Pinpoint the cell where the given text exists, returning its (X, Y) midpoint coordinate. 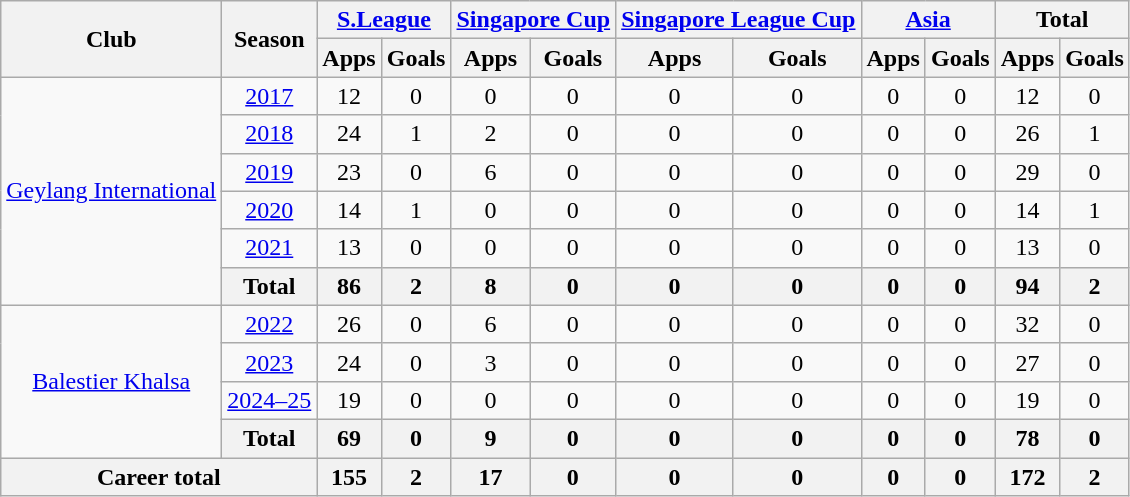
32 (1027, 324)
17 (490, 477)
Singapore League Cup (738, 20)
2022 (270, 324)
29 (1027, 172)
Season (270, 39)
2019 (270, 172)
172 (1027, 477)
Singapore Cup (534, 20)
94 (1027, 286)
Balestier Khalsa (112, 381)
2021 (270, 248)
2018 (270, 134)
Career total (159, 477)
3 (490, 362)
9 (490, 438)
155 (349, 477)
Asia (928, 20)
S.League (384, 20)
2023 (270, 362)
27 (1027, 362)
69 (349, 438)
78 (1027, 438)
86 (349, 286)
2024–25 (270, 400)
Club (112, 39)
23 (349, 172)
2020 (270, 210)
2017 (270, 96)
Geylang International (112, 191)
8 (490, 286)
